Find where the given text appears and provide that cell's center as [x, y] coordinate. 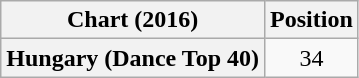
Hungary (Dance Top 40) [133, 58]
Chart (2016) [133, 20]
34 [312, 58]
Position [312, 20]
